From the cell containing the given text, extract its center point as [x, y] coordinate. 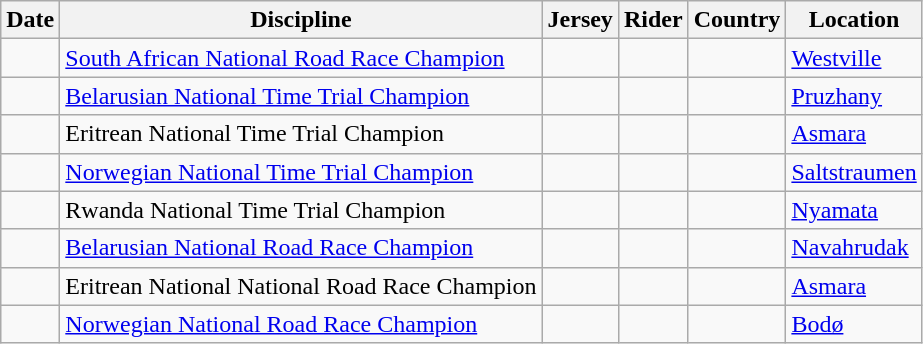
Norwegian National Road Race Champion [301, 324]
Navahrudak [854, 248]
Belarusian National Time Trial Champion [301, 96]
Location [854, 20]
Eritrean National Time Trial Champion [301, 134]
Discipline [301, 20]
Belarusian National Road Race Champion [301, 248]
Date [30, 20]
Pruzhany [854, 96]
Rwanda National Time Trial Champion [301, 210]
Saltstraumen [854, 172]
Norwegian National Time Trial Champion [301, 172]
Rider [653, 20]
Eritrean National National Road Race Champion [301, 286]
Westville [854, 58]
Country [737, 20]
Bodø [854, 324]
Nyamata [854, 210]
Jersey [580, 20]
South African National Road Race Champion [301, 58]
